From the cell containing the given text, extract its center point as [x, y] coordinate. 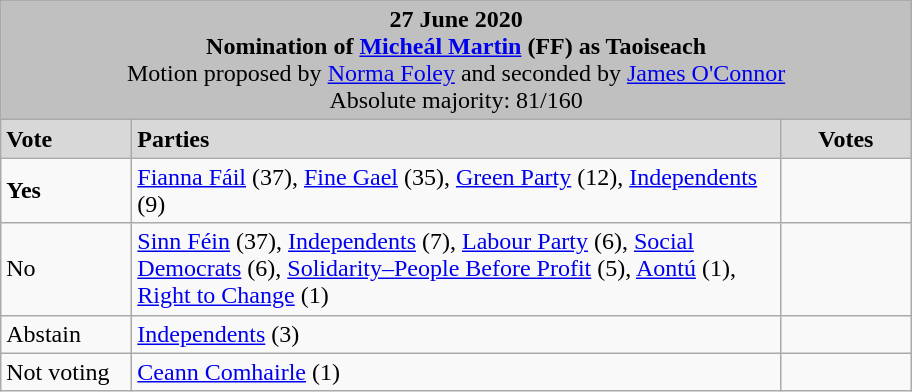
Votes [846, 139]
Yes [66, 190]
27 June 2020Nomination of Micheál Martin (FF) as TaoiseachMotion proposed by Norma Foley and seconded by James O'ConnorAbsolute majority: 81/160 [456, 60]
Sinn Féin (37), Independents (7), Labour Party (6), Social Democrats (6), Solidarity–People Before Profit (5), Aontú (1), Right to Change (1) [456, 269]
Fianna Fáil (37), Fine Gael (35), Green Party (12), Independents (9) [456, 190]
Not voting [66, 372]
Parties [456, 139]
Abstain [66, 334]
Ceann Comhairle (1) [456, 372]
Vote [66, 139]
Independents (3) [456, 334]
No [66, 269]
